Pinpoint the cell where the given text exists, returning its (x, y) midpoint coordinate. 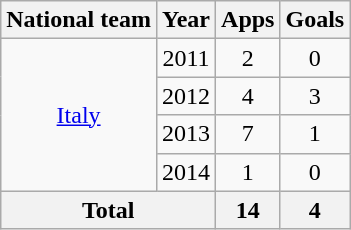
2011 (186, 58)
Year (186, 20)
Apps (248, 20)
3 (315, 96)
Total (108, 210)
2012 (186, 96)
2014 (186, 172)
2 (248, 58)
Italy (79, 115)
14 (248, 210)
Goals (315, 20)
2013 (186, 134)
7 (248, 134)
National team (79, 20)
